Return the [x, y] coordinate for the center point of the cell that contains the specified text.  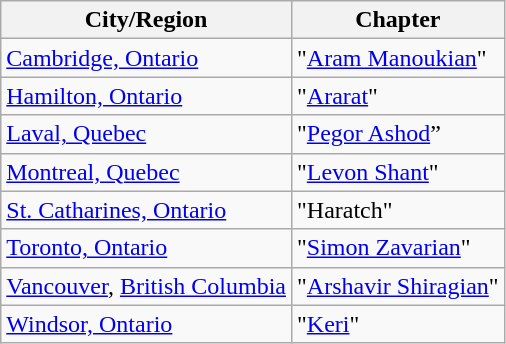
Chapter [398, 20]
"Arshavir Shiragian" [398, 286]
Montreal, Quebec [146, 172]
Laval, Quebec [146, 134]
Toronto, Ontario [146, 248]
"Haratch" [398, 210]
St. Catharines, Ontario [146, 210]
"Pegor Ashod” [398, 134]
"Keri" [398, 324]
"Aram Manoukian" [398, 58]
"Ararat" [398, 96]
Vancouver, British Columbia [146, 286]
City/Region [146, 20]
Windsor, Ontario [146, 324]
Hamilton, Ontario [146, 96]
"Simon Zavarian" [398, 248]
"Levon Shant" [398, 172]
Cambridge, Ontario [146, 58]
